From the cell containing the given text, extract its center point as (x, y) coordinate. 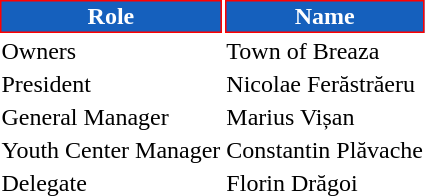
Name (325, 16)
President (111, 84)
Role (111, 16)
Youth Center Manager (111, 150)
General Manager (111, 117)
Nicolae Ferăstrăeru (325, 84)
Marius Vișan (325, 117)
Constantin Plăvache (325, 150)
Owners (111, 51)
Town of Breaza (325, 51)
